Pinpoint the cell where the given text exists, returning its [X, Y] midpoint coordinate. 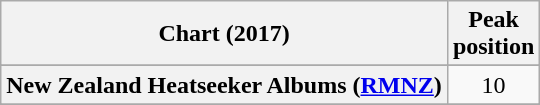
Peakposition [493, 34]
10 [493, 85]
New Zealand Heatseeker Albums (RMNZ) [224, 85]
Chart (2017) [224, 34]
